Provide the (x, y) coordinate of the cell's center where the given text is located.  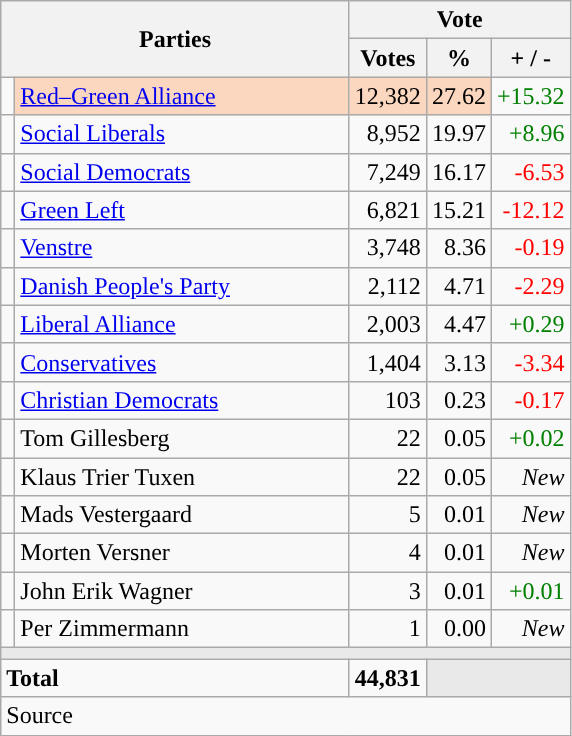
-6.53 (530, 172)
4 (388, 553)
44,831 (388, 678)
16.17 (458, 172)
+0.02 (530, 438)
7,249 (388, 172)
Klaus Trier Tuxen (182, 477)
Source (286, 716)
4.71 (458, 286)
Total (176, 678)
-0.17 (530, 400)
1,404 (388, 362)
27.62 (458, 96)
Green Left (182, 210)
Conservatives (182, 362)
+15.32 (530, 96)
Danish People's Party (182, 286)
-0.19 (530, 248)
6,821 (388, 210)
19.97 (458, 134)
-3.34 (530, 362)
Social Liberals (182, 134)
John Erik Wagner (182, 591)
3 (388, 591)
3.13 (458, 362)
2,003 (388, 324)
Social Democrats (182, 172)
Venstre (182, 248)
Tom Gillesberg (182, 438)
+0.01 (530, 591)
Red–Green Alliance (182, 96)
103 (388, 400)
15.21 (458, 210)
4.47 (458, 324)
Parties (176, 39)
3,748 (388, 248)
5 (388, 515)
Per Zimmermann (182, 629)
0.00 (458, 629)
2,112 (388, 286)
% (458, 58)
+0.29 (530, 324)
1 (388, 629)
0.23 (458, 400)
Votes (388, 58)
-12.12 (530, 210)
8.36 (458, 248)
+ / - (530, 58)
Christian Democrats (182, 400)
Vote (460, 20)
8,952 (388, 134)
12,382 (388, 96)
+8.96 (530, 134)
Liberal Alliance (182, 324)
Mads Vestergaard (182, 515)
Morten Versner (182, 553)
-2.29 (530, 286)
